Detect which cell encompasses the target text, then output its [X, Y] center coordinate. 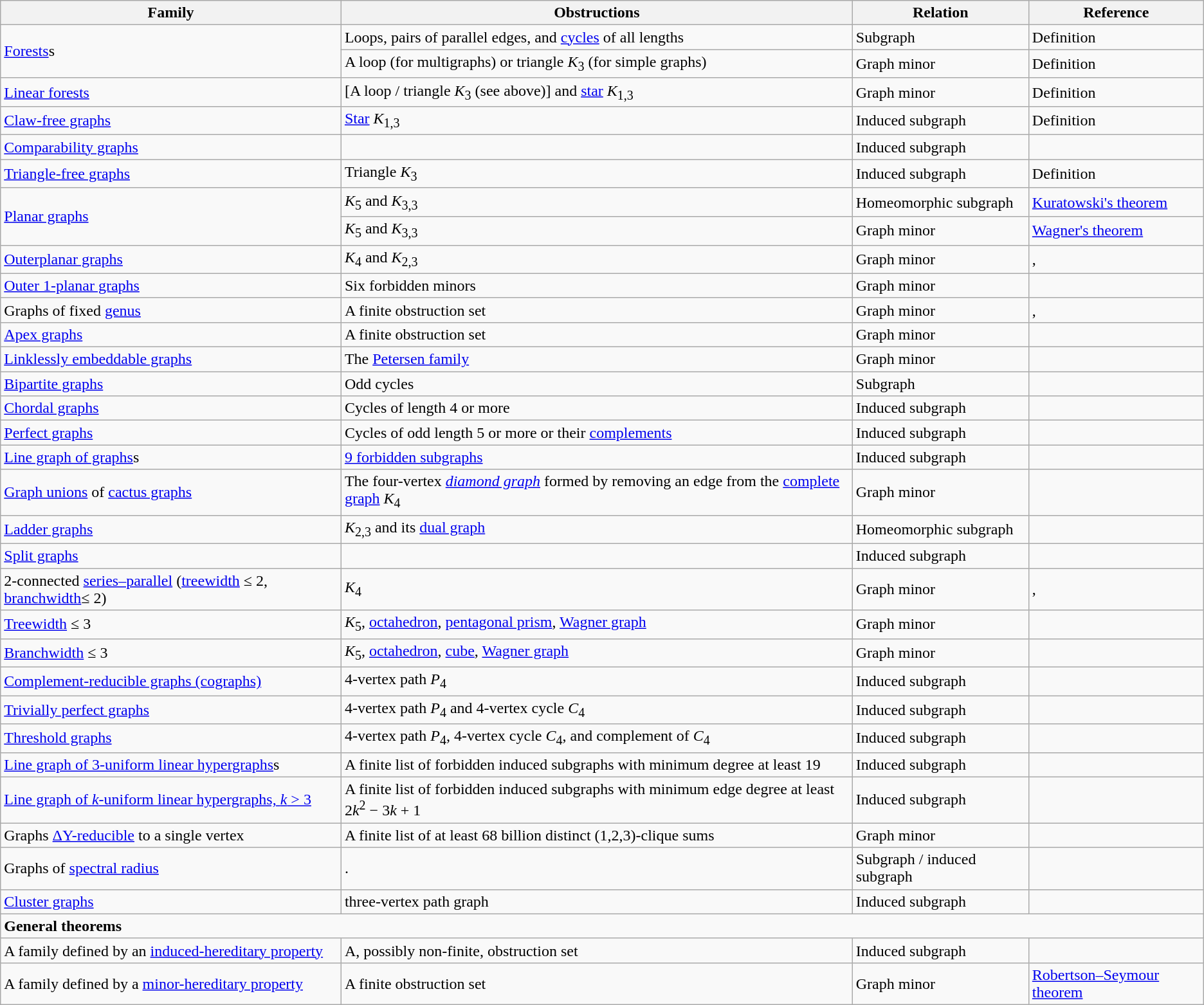
Relation [940, 13]
K5, octahedron, pentagonal prism, Wagner graph [597, 624]
. [597, 868]
Odd cycles [597, 384]
K2,3 and its dual graph [597, 529]
Triangle-free graphs [171, 174]
A family defined by a minor-hereditary property [171, 984]
Family [171, 13]
Comparability graphs [171, 147]
Linklessly embeddable graphs [171, 359]
The Petersen family [597, 359]
4-vertex path P4 [597, 681]
Perfect graphs [171, 433]
three-vertex path graph [597, 901]
Cycles of odd length 5 or more or their complements [597, 433]
Graphs of fixed genus [171, 310]
Graph unions of cactus graphs [171, 493]
Six forbidden minors [597, 285]
2-connected series–parallel (treewidth ≤ 2, branchwidth≤ 2) [171, 589]
9 forbidden subgraphs [597, 457]
A finite list of forbidden induced subgraphs with minimum edge degree at least 2k2 − 3k + 1 [597, 800]
Threshold graphs [171, 738]
Forestss [171, 51]
General theorems [602, 926]
Reference [1116, 13]
Cycles of length 4 or more [597, 408]
Planar graphs [171, 216]
Graphs ΔY-reducible to a single vertex [171, 835]
A family defined by an induced-hereditary property [171, 950]
Obstructions [597, 13]
Claw-free graphs [171, 121]
Graphs of spectral radius [171, 868]
K5, octahedron, cube, Wagner graph [597, 653]
Wagner's theorem [1116, 231]
Treewidth ≤ 3 [171, 624]
Subgraph / induced subgraph [940, 868]
Complement-reducible graphs (cographs) [171, 681]
Bipartite graphs [171, 384]
Star K1,3 [597, 121]
K4 [597, 589]
K4 and K2,3 [597, 259]
Triangle K3 [597, 174]
Ladder graphs [171, 529]
A finite list of forbidden induced subgraphs with minimum degree at least 19 [597, 765]
[A loop / triangle K3 (see above)] and star K1,3 [597, 92]
The four-vertex diamond graph formed by removing an edge from the complete graph K4 [597, 493]
A, possibly non-finite, obstruction set [597, 950]
Outer 1-planar graphs [171, 285]
4-vertex path P4 and 4-vertex cycle C4 [597, 710]
A loop (for multigraphs) or triangle K3 (for simple graphs) [597, 64]
Line graph of graphss [171, 457]
Chordal graphs [171, 408]
4-vertex path P4, 4-vertex cycle C4, and complement of C4 [597, 738]
Cluster graphs [171, 901]
Kuratowski's theorem [1116, 202]
Outerplanar graphs [171, 259]
Linear forests [171, 92]
Branchwidth ≤ 3 [171, 653]
Split graphs [171, 556]
Line graph of k-uniform linear hypergraphs, k > 3 [171, 800]
Robertson–Seymour theorem [1116, 984]
Trivially perfect graphs [171, 710]
Line graph of 3-uniform linear hypergraphss [171, 765]
A finite list of at least 68 billion distinct (1,2,3)-clique sums [597, 835]
Apex graphs [171, 334]
Loops, pairs of parallel edges, and cycles of all lengths [597, 37]
